For the text-containing cell, return its midpoint in (X, Y) coordinate format. 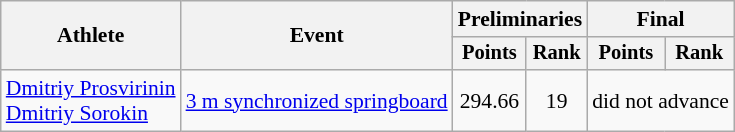
Preliminaries (520, 19)
3 m synchronized springboard (317, 100)
Final (660, 19)
Dmitriy ProsvirininDmitriy Sorokin (91, 100)
did not advance (660, 100)
Athlete (91, 36)
19 (556, 100)
Event (317, 36)
294.66 (490, 100)
